Return [x, y] of the center of cell containing provided text 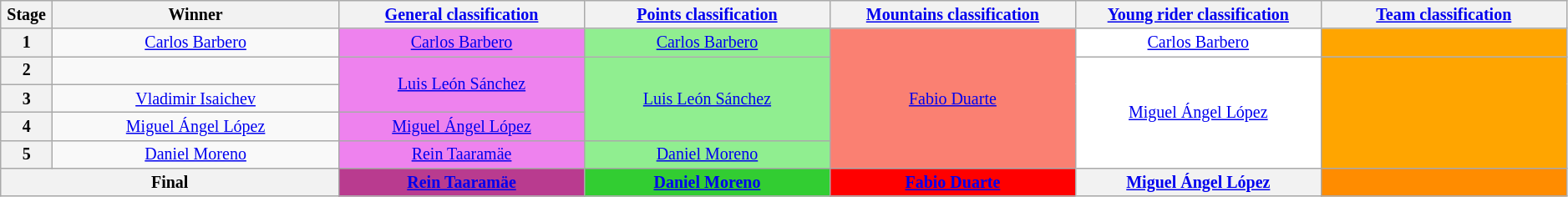
2 [27, 70]
Mountains classification [952, 15]
Final [170, 182]
3 [27, 98]
Points classification [707, 15]
Team classification [1444, 15]
Vladimir Isaichev [195, 98]
General classification [462, 15]
Young rider classification [1198, 15]
Stage [27, 15]
Winner [195, 15]
5 [27, 154]
1 [27, 43]
4 [27, 127]
